Provide the [X, Y] coordinate of the cell's center where the given text is located.  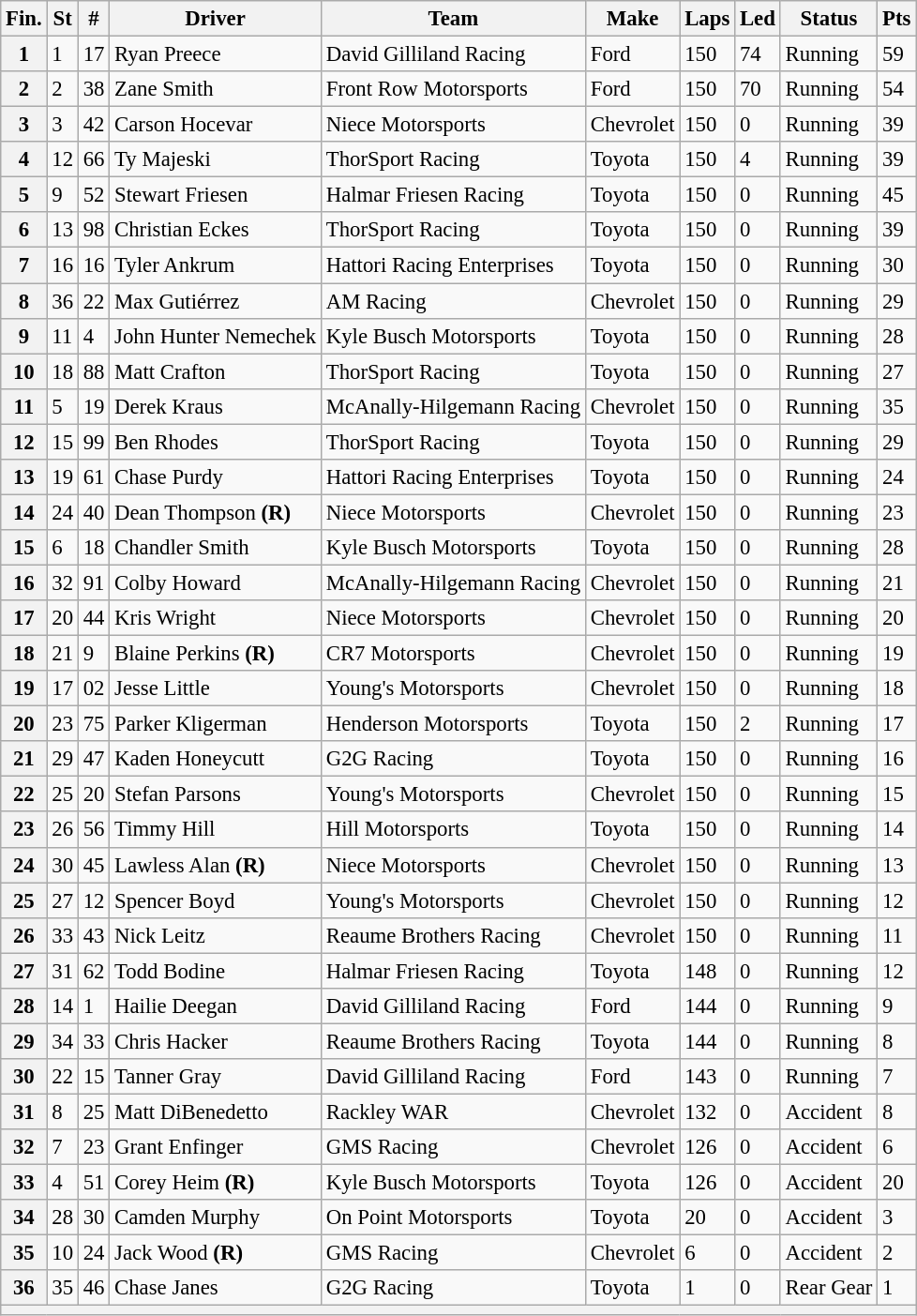
Timmy Hill [216, 830]
Chris Hacker [216, 1041]
Laps [707, 19]
Matt DiBenedetto [216, 1112]
Parker Kligerman [216, 724]
62 [94, 971]
40 [94, 512]
44 [94, 618]
Chandler Smith [216, 548]
Kaden Honeycutt [216, 759]
56 [94, 830]
Stefan Parsons [216, 794]
Status [829, 19]
42 [94, 125]
Rackley WAR [453, 1112]
Grant Enfinger [216, 1147]
Front Row Motorsports [453, 89]
Chase Purdy [216, 477]
Team [453, 19]
02 [94, 688]
Camden Murphy [216, 1218]
148 [707, 971]
99 [94, 442]
66 [94, 159]
Stewart Friesen [216, 195]
59 [896, 54]
On Point Motorsports [453, 1218]
Colby Howard [216, 582]
Matt Crafton [216, 371]
88 [94, 371]
Todd Bodine [216, 971]
75 [94, 724]
132 [707, 1112]
46 [94, 1288]
38 [94, 89]
98 [94, 230]
52 [94, 195]
Dean Thompson (R) [216, 512]
Lawless Alan (R) [216, 865]
61 [94, 477]
Max Gutiérrez [216, 301]
Corey Heim (R) [216, 1183]
Henderson Motorsports [453, 724]
John Hunter Nemechek [216, 336]
AM Racing [453, 301]
Ben Rhodes [216, 442]
Fin. [24, 19]
Kris Wright [216, 618]
Carson Hocevar [216, 125]
Nick Leitz [216, 935]
143 [707, 1077]
47 [94, 759]
CR7 Motorsports [453, 654]
43 [94, 935]
Ty Majeski [216, 159]
54 [896, 89]
70 [758, 89]
Tyler Ankrum [216, 265]
91 [94, 582]
# [94, 19]
St [62, 19]
Rear Gear [829, 1288]
74 [758, 54]
Spencer Boyd [216, 900]
Jesse Little [216, 688]
Derek Kraus [216, 406]
Hill Motorsports [453, 830]
Christian Eckes [216, 230]
Hailie Deegan [216, 1006]
Pts [896, 19]
Ryan Preece [216, 54]
Tanner Gray [216, 1077]
Make [632, 19]
Zane Smith [216, 89]
Chase Janes [216, 1288]
Driver [216, 19]
Blaine Perkins (R) [216, 654]
Led [758, 19]
Jack Wood (R) [216, 1253]
51 [94, 1183]
